Output the (x, y) coordinate of the center of the cell containing the given text.  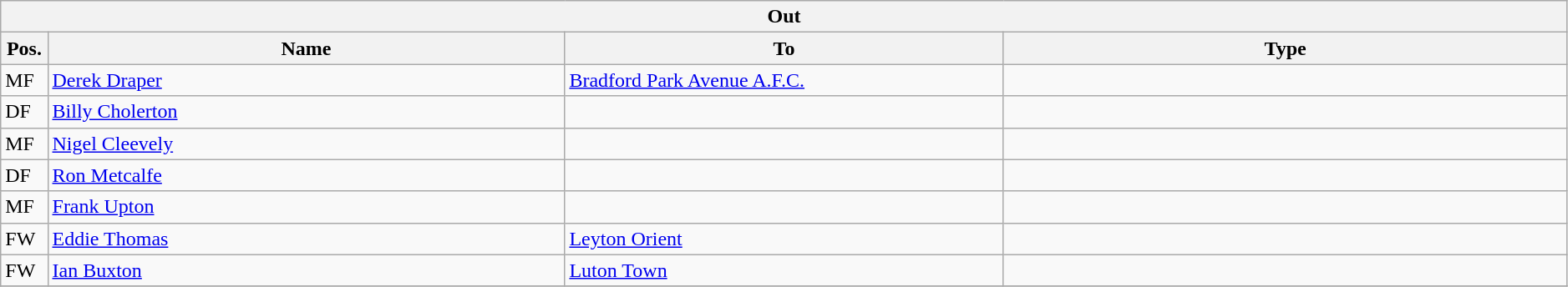
Luton Town (784, 270)
Out (784, 17)
Name (306, 48)
To (784, 48)
Leyton Orient (784, 239)
Ian Buxton (306, 270)
Frank Upton (306, 207)
Derek Draper (306, 80)
Bradford Park Avenue A.F.C. (784, 80)
Type (1285, 48)
Pos. (24, 48)
Nigel Cleevely (306, 143)
Ron Metcalfe (306, 175)
Eddie Thomas (306, 239)
Billy Cholerton (306, 112)
